Return the [x, y] coordinate for the center point of the cell that contains the specified text.  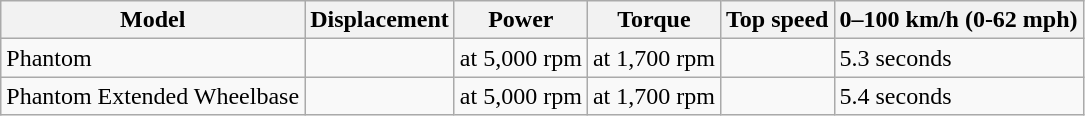
Model [153, 20]
Displacement [380, 20]
5.3 seconds [958, 58]
Phantom Extended Wheelbase [153, 96]
Torque [654, 20]
Top speed [777, 20]
0–100 km/h (0-62 mph) [958, 20]
Phantom [153, 58]
5.4 seconds [958, 96]
Power [520, 20]
